Search for the cell housing the specified text and yield its [x, y] center coordinate. 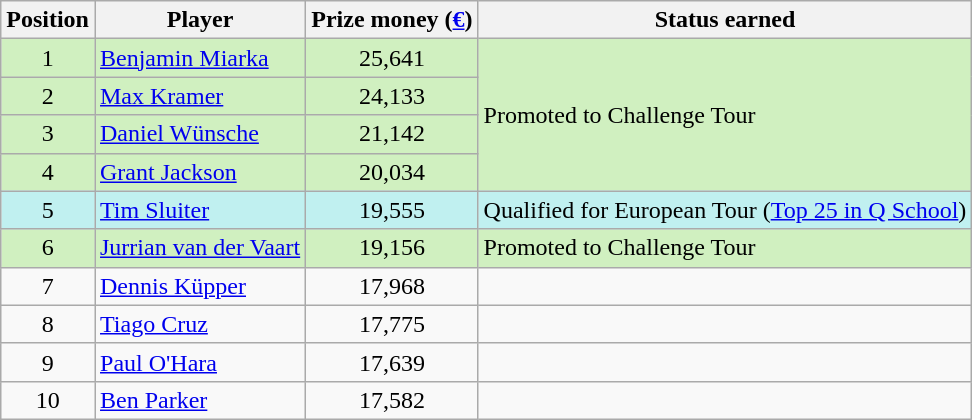
17,582 [392, 400]
Position [48, 20]
8 [48, 324]
1 [48, 58]
Grant Jackson [200, 172]
Tiago Cruz [200, 324]
17,775 [392, 324]
Qualified for European Tour (Top 25 in Q School) [725, 210]
Player [200, 20]
Status earned [725, 20]
Tim Sluiter [200, 210]
Paul O'Hara [200, 362]
19,555 [392, 210]
Ben Parker [200, 400]
Prize money (€) [392, 20]
4 [48, 172]
17,968 [392, 286]
10 [48, 400]
7 [48, 286]
6 [48, 248]
3 [48, 134]
2 [48, 96]
Max Kramer [200, 96]
21,142 [392, 134]
Jurrian van der Vaart [200, 248]
Benjamin Miarka [200, 58]
24,133 [392, 96]
Daniel Wünsche [200, 134]
Dennis Küpper [200, 286]
17,639 [392, 362]
9 [48, 362]
5 [48, 210]
20,034 [392, 172]
19,156 [392, 248]
25,641 [392, 58]
